Scan for the cell matching the given text and deliver its [x, y] coordinate at center. 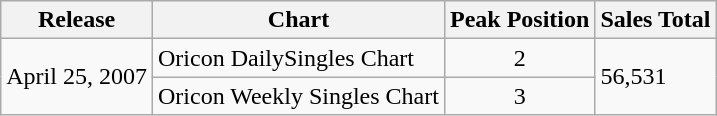
Oricon Weekly Singles Chart [298, 96]
Chart [298, 20]
Release [77, 20]
Oricon DailySingles Chart [298, 58]
Sales Total [656, 20]
56,531 [656, 77]
April 25, 2007 [77, 77]
2 [519, 58]
3 [519, 96]
Peak Position [519, 20]
